Output the [X, Y] coordinate of the center of the cell containing the given text.  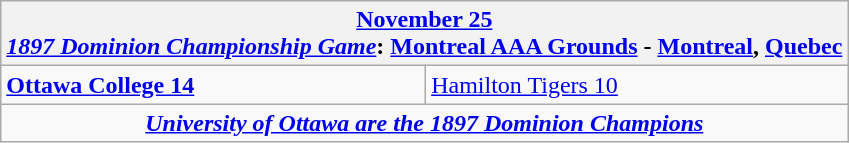
Ottawa College 14 [214, 85]
November 251897 Dominion Championship Game: Montreal AAA Grounds - Montreal, Quebec [424, 34]
Hamilton Tigers 10 [637, 85]
University of Ottawa are the 1897 Dominion Champions [424, 123]
